Return (x, y) of the center of cell containing provided text 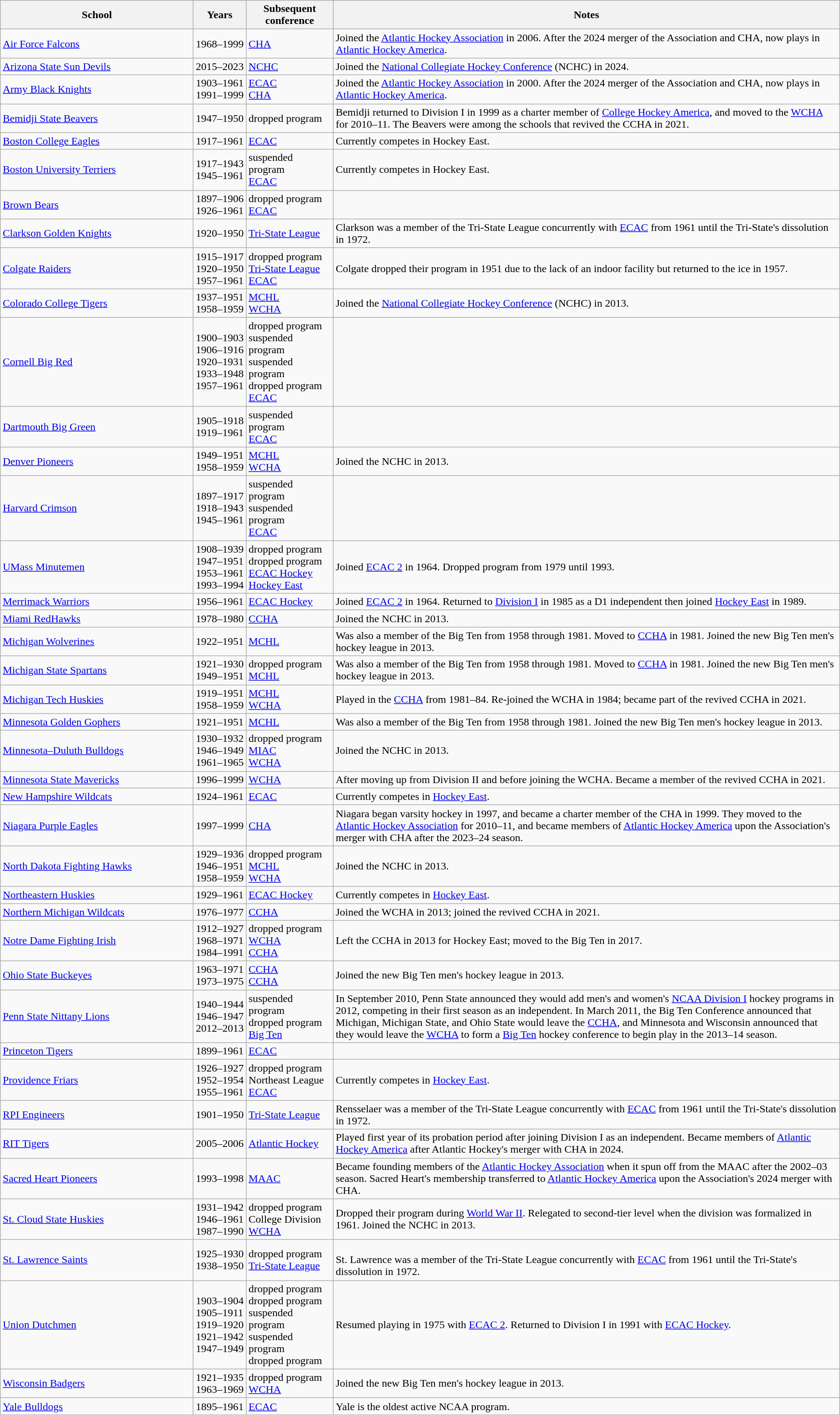
1921–19301949–1951 (220, 670)
Atlantic Hockey (290, 1143)
St. Lawrence was a member of the Tri-State League concurrently with ECAC from 1961 until the Tri-State's dissolution in 1972. (587, 1260)
New Hampshire Wildcats (97, 796)
Miami RedHawks (97, 619)
1897–19061926–1961 (220, 205)
Penn State Nittany Lions (97, 1017)
Yale Bulldogs (97, 1406)
1996–1999 (220, 780)
suspended programdropped programBig Ten (290, 1017)
dropped programMIACWCHA (290, 751)
Union Dutchmen (97, 1325)
dropped programsuspended programsuspended programdropped programECAC (290, 362)
1925–19301938–1950 (220, 1260)
WCHA (290, 780)
1905–19181919–1961 (220, 426)
2005–2006 (220, 1143)
dropped programTri-State League (290, 1260)
1924–1961 (220, 796)
1947–1950 (220, 118)
dropped programdropped programsuspended programsuspended programdropped program (290, 1325)
1956–1961 (220, 602)
Subsequent conference (290, 15)
MAAC (290, 1178)
Rensselaer was a member of the Tri-State League concurrently with ECAC from 1961 until the Tri-State's dissolution in 1972. (587, 1115)
ECACCHA (290, 90)
dropped programMCHLWCHA (290, 866)
Providence Friars (97, 1080)
Notes (587, 15)
1908–19391947–19511953–19611993–1994 (220, 567)
Princeton Tigers (97, 1051)
After moving up from Division II and before joining the WCHA. Became a member of the revived CCHA in 2021. (587, 780)
1978–1980 (220, 619)
1912–19271968–19711984–1991 (220, 941)
1929–1961 (220, 895)
Minnesota State Mavericks (97, 780)
Colorado College Tigers (97, 303)
1919–19511958–1959 (220, 699)
Clarkson was a member of the Tri-State League concurrently with ECAC from 1961 until the Tri-State's dissolution in 1972. (587, 233)
2015–2023 (220, 66)
Michigan Wolverines (97, 642)
School (97, 15)
Army Black Knights (97, 90)
dropped programWCHACCHA (290, 941)
Clarkson Golden Knights (97, 233)
Boston College Eagles (97, 141)
1963–19711973–1975 (220, 976)
Left the CCHA in 2013 for Hockey East; moved to the Big Ten in 2017. (587, 941)
Minnesota–Duluth Bulldogs (97, 751)
Joined ECAC 2 in 1964. Returned to Division I in 1985 as a D1 independent then joined Hockey East in 1989. (587, 602)
Denver Pioneers (97, 462)
1900–19031906–19161920–19311933–19481957–1961 (220, 362)
Air Force Falcons (97, 43)
Ohio State Buckeyes (97, 976)
Joined the National Collegiate Hockey Conference (NCHC) in 2024. (587, 66)
dropped programTri-State LeagueECAC (290, 268)
1901–1950 (220, 1115)
Niagara Purple Eagles (97, 825)
1917–19431945–1961 (220, 170)
Boston University Terriers (97, 170)
Bemidji State Beavers (97, 118)
Joined the Atlantic Hockey Association in 2000. After the 2024 merger of the Association and CHA, now plays in Atlantic Hockey America. (587, 90)
dropped programMCHL (290, 670)
Colgate Raiders (97, 268)
Minnesota Golden Gophers (97, 722)
Joined the Atlantic Hockey Association in 2006. After the 2024 merger of the Association and CHA, now plays in Atlantic Hockey America. (587, 43)
Northeastern Huskies (97, 895)
1929–19361946–19511958–1959 (220, 866)
NCHC (290, 66)
1899–1961 (220, 1051)
St. Lawrence Saints (97, 1260)
1926–19271952–19541955–1961 (220, 1080)
Joined the National Collegiate Hockey Conference (NCHC) in 2013. (587, 303)
1921–1951 (220, 722)
1976–1977 (220, 912)
Colgate dropped their program in 1951 due to the lack of an indoor facility but returned to the ice in 1957. (587, 268)
Michigan Tech Huskies (97, 699)
dropped program (290, 118)
1930–19321946–19491961–1965 (220, 751)
1940–19441946–19472012–2013 (220, 1017)
Wisconsin Badgers (97, 1384)
Notre Dame Fighting Irish (97, 941)
1920–1950 (220, 233)
Played in the CCHA from 1981–84. Re-joined the WCHA in 1984; became part of the revived CCHA in 2021. (587, 699)
1915–19171920–19501957–1961 (220, 268)
UMass Minutemen (97, 567)
Years (220, 15)
1895–1961 (220, 1406)
Resumed playing in 1975 with ECAC 2. Returned to Division I in 1991 with ECAC Hockey. (587, 1325)
1993–1998 (220, 1178)
Brown Bears (97, 205)
Cornell Big Red (97, 362)
Sacred Heart Pioneers (97, 1178)
1937–19511958–1959 (220, 303)
dropped programECAC (290, 205)
1917–1961 (220, 141)
Dropped their program during World War II. Relegated to second-tier level when the division was formalized in 1961. Joined the NCHC in 2013. (587, 1219)
Arizona State Sun Devils (97, 66)
Northern Michigan Wildcats (97, 912)
1968–1999 (220, 43)
1903–19611991–1999 (220, 90)
Was also a member of the Big Ten from 1958 through 1981. Joined the new Big Ten men's hockey league in 2013. (587, 722)
1922–1951 (220, 642)
Dartmouth Big Green (97, 426)
1897–19171918–19431945–1961 (220, 508)
CCHACCHA (290, 976)
dropped programWCHA (290, 1384)
dropped programCollege DivisionWCHA (290, 1219)
RPI Engineers (97, 1115)
1931–19421946–19611987–1990 (220, 1219)
RIT Tigers (97, 1143)
dropped programdropped programECAC HockeyHockey East (290, 567)
St. Cloud State Huskies (97, 1219)
1997–1999 (220, 825)
1921–19351963–1969 (220, 1384)
1949–19511958–1959 (220, 462)
North Dakota Fighting Hawks (97, 866)
dropped programNortheast LeagueECAC (290, 1080)
Harvard Crimson (97, 508)
Joined the WCHA in 2013; joined the revived CCHA in 2021. (587, 912)
1903–19041905–19111919–19201921–19421947–1949 (220, 1325)
Joined ECAC 2 in 1964. Dropped program from 1979 until 1993. (587, 567)
Michigan State Spartans (97, 670)
suspended programsuspended programECAC (290, 508)
Merrimack Warriors (97, 602)
Yale is the oldest active NCAA program. (587, 1406)
